Return the (x, y) coordinate for the center point of the cell that contains the specified text.  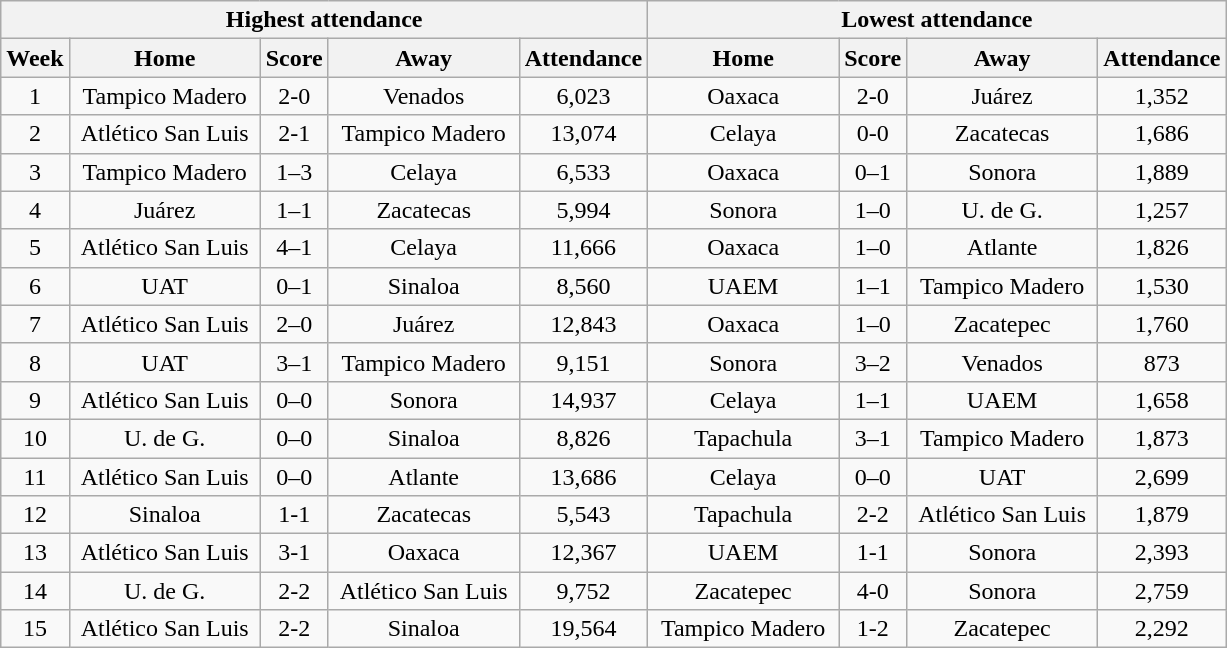
19,564 (583, 629)
1,879 (1162, 515)
14 (35, 591)
9,752 (583, 591)
8 (35, 362)
12,367 (583, 553)
7 (35, 324)
14,937 (583, 400)
Week (35, 58)
4-0 (873, 591)
6,533 (583, 172)
1-2 (873, 629)
8,826 (583, 438)
4–1 (294, 248)
12 (35, 515)
1,686 (1162, 134)
9 (35, 400)
9,151 (583, 362)
1–3 (294, 172)
12,843 (583, 324)
1,658 (1162, 400)
13,074 (583, 134)
5,994 (583, 210)
5,543 (583, 515)
1,826 (1162, 248)
3–2 (873, 362)
1 (35, 96)
Highest attendance (324, 20)
6 (35, 286)
2,699 (1162, 477)
2 (35, 134)
2,393 (1162, 553)
2,759 (1162, 591)
Lowest attendance (937, 20)
1,873 (1162, 438)
3 (35, 172)
1,352 (1162, 96)
5 (35, 248)
11 (35, 477)
1,530 (1162, 286)
873 (1162, 362)
15 (35, 629)
11,666 (583, 248)
8,560 (583, 286)
4 (35, 210)
2–0 (294, 324)
1,257 (1162, 210)
6,023 (583, 96)
1,889 (1162, 172)
2-1 (294, 134)
0-0 (873, 134)
3-1 (294, 553)
13 (35, 553)
13,686 (583, 477)
10 (35, 438)
1,760 (1162, 324)
2,292 (1162, 629)
